Capture the cell that displays the provided text and extract its (X, Y) central coordinate. 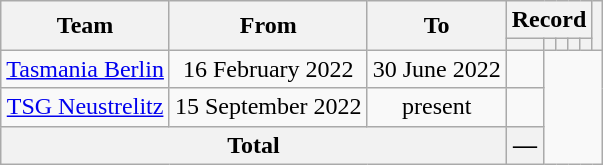
16 February 2022 (268, 69)
Record (549, 20)
Total (254, 145)
15 September 2022 (268, 107)
— (525, 145)
TSG Neustrelitz (86, 107)
From (268, 26)
Team (86, 26)
30 June 2022 (436, 69)
present (436, 107)
To (436, 26)
Tasmania Berlin (86, 69)
